Return the [x, y] coordinate for the center point of the cell that contains the specified text.  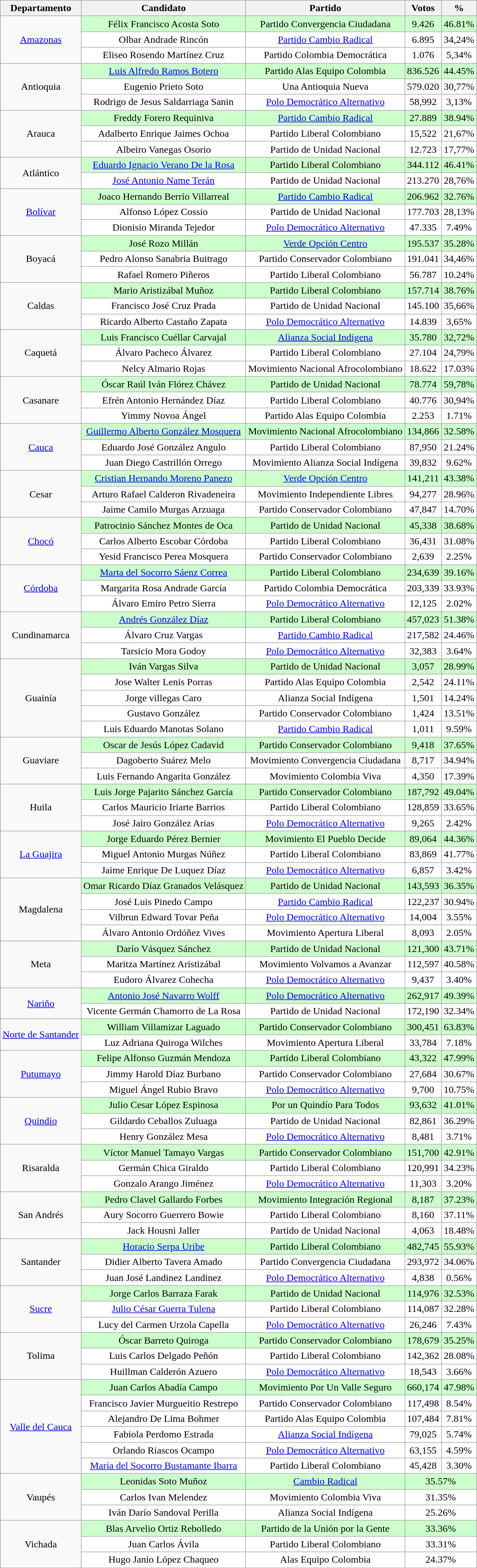
Luis Francisco Cuéllar Carvajal [164, 337]
Boyacá [41, 259]
9,700 [423, 1090]
Rodrigo de Jesus Saldarriaga Sanin [164, 102]
17.03% [459, 369]
4.59% [459, 1450]
83,869 [423, 854]
Margarita Rosa Andrade García [164, 588]
Marta del Socorro Sáenz Correa [164, 572]
Leonidas Soto Muñoz [164, 1482]
59,78% [459, 384]
7.49% [459, 228]
Jaime Enrique De Luquez Díaz [164, 870]
482,745 [423, 1246]
78.774 [423, 384]
63,155 [423, 1450]
Jorge Eduardo Pérez Bernier [164, 839]
Movimiento Por Un Valle Seguro [325, 1387]
Gustavo González [164, 714]
8,160 [423, 1215]
Freddy Forero Requiniva [164, 118]
Darío Vásquez Sánchez [164, 948]
Movimiento Volvamos a Avanzar [325, 964]
Álvaro Emiro Petro Sierra [164, 604]
Eudoro Álvarez Cohecha [164, 980]
Dionisio Miranda Tejedor [164, 228]
Cauca [41, 447]
47,847 [423, 510]
1.076 [423, 55]
José Luis Pinedo Campo [164, 901]
0.56% [459, 1278]
Luis Carlos Delgado Peñón [164, 1356]
143,593 [423, 886]
33,784 [423, 1043]
31.08% [459, 541]
Gonzalo Arango Jiménez [164, 1183]
Juan Carlos Abadía Campo [164, 1387]
40.776 [423, 400]
Tarsicio Mora Godoy [164, 651]
1,501 [423, 698]
Atlántico [41, 173]
3.42% [459, 870]
Efrén Antonio Hernández Díaz [164, 400]
Alas Equipo Colombia [325, 1560]
Oscar de Jesús López Cadavid [164, 745]
94,277 [423, 494]
Yesid Francisco Perea Mosquera [164, 557]
Miguel Antonio Murgas Núñez [164, 854]
Joaco Hernando Berrío Villarreal [164, 196]
203,339 [423, 588]
27.104 [423, 353]
3,65% [459, 322]
37.23% [459, 1199]
Horacio Serpa Uribe [164, 1246]
Vichada [41, 1544]
34.23% [459, 1168]
2,639 [423, 557]
9.59% [459, 729]
Adalberto Enrique Jaimes Ochoa [164, 133]
114,976 [423, 1293]
Por un Quindío Para Todos [325, 1105]
33.93% [459, 588]
Julio Cesar López Espinosa [164, 1105]
262,917 [423, 996]
Fabiola Perdomo Estrada [164, 1434]
9,437 [423, 980]
27.889 [423, 118]
2,542 [423, 682]
La Guajira [41, 854]
178,679 [423, 1340]
38.68% [459, 525]
Santander [41, 1262]
Ricardo Alberto Castaño Zapata [164, 322]
51.38% [459, 619]
10.24% [459, 275]
Lucy del Carmen Urzola Capella [164, 1325]
6,857 [423, 870]
Luis Jorge Pajarito Sánchez García [164, 792]
Jaime Camilo Murgas Arzuaga [164, 510]
18.48% [459, 1231]
Eduardo Ignacio Verano De la Rosa [164, 165]
Albeiro Vanegas Osorio [164, 149]
157.714 [423, 290]
41.01% [459, 1105]
42.91% [459, 1152]
Gildardo Ceballos Zuluaga [164, 1121]
24,79% [459, 353]
Meta [41, 964]
344.112 [423, 165]
32.34% [459, 1011]
Juan Carlos Ávila [164, 1544]
41.77% [459, 854]
26,246 [423, 1325]
Magdalena [41, 909]
5,34% [459, 55]
44.36% [459, 839]
87,950 [423, 447]
Cesar [41, 494]
28,76% [459, 180]
Cambio Radical [325, 1482]
836.526 [423, 71]
33.36% [441, 1528]
Blas Arvelio Ortiz Rebolledo [164, 1528]
79,025 [423, 1434]
47.98% [459, 1387]
Partido [325, 8]
39.16% [459, 572]
17,77% [459, 149]
206.962 [423, 196]
122,237 [423, 901]
293,972 [423, 1262]
José Jairo González Arias [164, 823]
45,428 [423, 1466]
Luis Eduardo Manotas Solano [164, 729]
3.20% [459, 1183]
Alejandro De Lima Bohmer [164, 1419]
37.11% [459, 1215]
8,093 [423, 933]
579.020 [423, 86]
14.839 [423, 322]
18,543 [423, 1372]
Álvaro Cruz Vargas [164, 635]
Sucre [41, 1309]
145.100 [423, 306]
Mario Aristizábal Muñoz [164, 290]
24.46% [459, 635]
1,011 [423, 729]
2.02% [459, 604]
Movimiento Independiente Libres [325, 494]
Movimiento Integración Regional [325, 1199]
Alfonso López Cossio [164, 212]
151,700 [423, 1152]
28.99% [459, 666]
37.65% [459, 745]
Juan Diego Castrillón Orrego [164, 463]
Casanare [41, 400]
Rafael Romero Piñeros [164, 275]
8,187 [423, 1199]
660,174 [423, 1387]
17.39% [459, 776]
49.39% [459, 996]
32.53% [459, 1293]
38.76% [459, 290]
43.38% [459, 478]
Risaralda [41, 1168]
46.81% [459, 24]
Aury Socorro Guerrero Bowie [164, 1215]
9.62% [459, 463]
Yimmy Novoa Ángel [164, 415]
Víctor Manuel Tamayo Vargas [164, 1152]
Chocó [41, 541]
Didier Alberto Tavera Amado [164, 1262]
% [459, 8]
33.31% [441, 1544]
José Rozo Millán [164, 243]
300,451 [423, 1027]
José Antonio Name Terán [164, 180]
112,597 [423, 964]
121,300 [423, 948]
43,322 [423, 1058]
30.94% [459, 901]
6.895 [423, 40]
Dagoberto Suárez Melo [164, 761]
191.041 [423, 259]
8.54% [459, 1403]
1.71% [459, 415]
31.35% [441, 1497]
8,717 [423, 761]
Henry González Mesa [164, 1136]
Guainía [41, 698]
46.41% [459, 165]
13.51% [459, 714]
Vaupés [41, 1497]
Germán Chica Giraldo [164, 1168]
32,383 [423, 651]
33.65% [459, 807]
Orlando Riascos Ocampo [164, 1450]
7.43% [459, 1325]
114,087 [423, 1309]
Huillman Calderón Azuero [164, 1372]
9.426 [423, 24]
Eugenio Prieto Soto [164, 86]
3.55% [459, 917]
Guaviare [41, 761]
Pedro Clavel Gallardo Forbes [164, 1199]
9,265 [423, 823]
2.25% [459, 557]
Eliseo Rosendo Martínez Cruz [164, 55]
4,063 [423, 1231]
Córdoba [41, 588]
3.66% [459, 1372]
María del Socorro Bustamante Ibarra [164, 1466]
Carlos Mauricio Iriarte Barrios [164, 807]
120,991 [423, 1168]
32.58% [459, 431]
3.30% [459, 1466]
William Villamizar Laguado [164, 1027]
Álvaro Pacheco Álvarez [164, 353]
34.06% [459, 1262]
Antioquia [41, 86]
Movimiento Convergencia Ciudadana [325, 761]
Huila [41, 807]
Maritza Martínez Aristizábal [164, 964]
Jorge villegas Caro [164, 698]
217,582 [423, 635]
34,46% [459, 259]
21,67% [459, 133]
Omar Ricardo Díaz Granados Velásquez [164, 886]
Una Antioquia Nueva [325, 86]
Olbar Andrade Rincón [164, 40]
24.37% [441, 1560]
Partido de la Unión por la Gente [325, 1528]
Luis Fernando Angarita González [164, 776]
Jimmy Harold Díaz Burbano [164, 1074]
Antonio José Navarro Wolff [164, 996]
Carlos Ivan Melendez [164, 1497]
14.24% [459, 698]
Andrés González Díaz [164, 619]
4,350 [423, 776]
172,190 [423, 1011]
187,792 [423, 792]
63.83% [459, 1027]
35.57% [441, 1482]
San Andrés [41, 1215]
47.99% [459, 1058]
35.780 [423, 337]
Nelcy Almario Rojas [164, 369]
Luis Alfredo Ramos Botero [164, 71]
2.05% [459, 933]
Hugo Janio López Chaqueo [164, 1560]
49.04% [459, 792]
Vilbrun Edward Tovar Peña [164, 917]
34.94% [459, 761]
89,064 [423, 839]
Pedro Alonso Sanabria Buitrago [164, 259]
234,639 [423, 572]
Miguel Ángel Rubio Bravo [164, 1090]
Juan José Landinez Landinez [164, 1278]
14.70% [459, 510]
Óscar Barreto Quiroga [164, 1340]
82,861 [423, 1121]
56.787 [423, 275]
Francisco Javier Murgueitio Restrepo [164, 1403]
Arauca [41, 133]
128,859 [423, 807]
34,24% [459, 40]
Cundinamarca [41, 635]
43.71% [459, 948]
134,866 [423, 431]
35,66% [459, 306]
5.74% [459, 1434]
Movimiento Alianza Social Indígena [325, 463]
Cristian Hernando Moreno Panezo [164, 478]
177.703 [423, 212]
Votos [423, 8]
3.64% [459, 651]
Amazonas [41, 40]
35.28% [459, 243]
32,72% [459, 337]
47.335 [423, 228]
Nariño [41, 1003]
Quindío [41, 1121]
Arturo Rafael Calderon Rivadeneira [164, 494]
35.25% [459, 1340]
7.81% [459, 1419]
25.26% [441, 1513]
Carlos Alberto Escobar Córdoba [164, 541]
Tolima [41, 1356]
141,211 [423, 478]
40.58% [459, 964]
38.94% [459, 118]
142,362 [423, 1356]
12,125 [423, 604]
Francisco José Cruz Prada [164, 306]
30,94% [459, 400]
Bolívar [41, 212]
Félix Francisco Acosta Soto [164, 24]
28.96% [459, 494]
58,992 [423, 102]
32.28% [459, 1309]
Álvaro Antonio Ordóñez Vives [164, 933]
Putumayo [41, 1074]
32.76% [459, 196]
Iván Vargas Silva [164, 666]
3.40% [459, 980]
18.622 [423, 369]
3.71% [459, 1136]
8,481 [423, 1136]
213.270 [423, 180]
Departamento [41, 8]
Óscar Raúl Iván Flórez Chávez [164, 384]
Jose Walter Lenis Porras [164, 682]
11,303 [423, 1183]
2.42% [459, 823]
7.18% [459, 1043]
3,13% [459, 102]
30,77% [459, 86]
Guillermo Alberto González Mosquera [164, 431]
28.08% [459, 1356]
15,522 [423, 133]
36.29% [459, 1121]
Caquetá [41, 353]
55.93% [459, 1246]
44.45% [459, 71]
10.75% [459, 1090]
14,004 [423, 917]
107,484 [423, 1419]
28,13% [459, 212]
12.723 [423, 149]
Valle del Cauca [41, 1426]
Eduardo José González Angulo [164, 447]
Caldas [41, 306]
117,498 [423, 1403]
Jorge Carlos Barraza Farak [164, 1293]
2.253 [423, 415]
3,057 [423, 666]
27,684 [423, 1074]
39,832 [423, 463]
Julio César Guerra Tulena [164, 1309]
Felipe Alfonso Guzmán Mendoza [164, 1058]
45,338 [423, 525]
Luz Adriana Quiroga Wilches [164, 1043]
93,632 [423, 1105]
36.35% [459, 886]
Candidato [164, 8]
9,418 [423, 745]
1,424 [423, 714]
Norte de Santander [41, 1035]
Vicente Germán Chamorro de La Rosa [164, 1011]
Jack Housni Jaller [164, 1231]
457,023 [423, 619]
24.11% [459, 682]
195.537 [423, 243]
21.24% [459, 447]
Iván Darío Sandoval Perilla [164, 1513]
36,431 [423, 541]
Patrocinio Sánchez Montes de Oca [164, 525]
30.67% [459, 1074]
Movimiento El Pueblo Decide [325, 839]
4,838 [423, 1278]
